Locate the cell with the specified text and output its (X, Y) center coordinate. 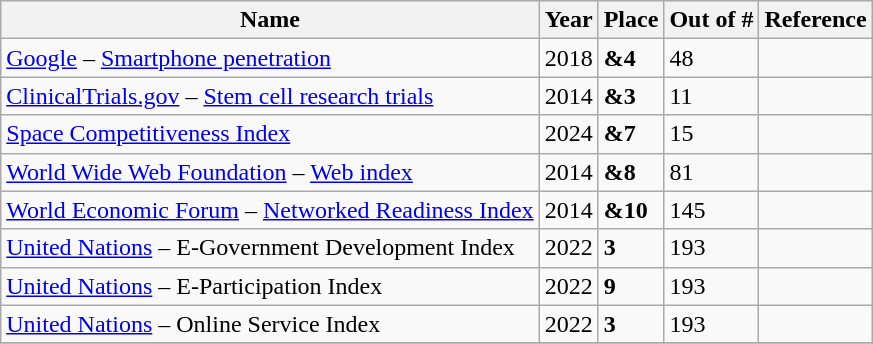
&7 (631, 134)
Place (631, 20)
48 (712, 58)
Year (568, 20)
ClinicalTrials.gov – Stem cell research trials (270, 96)
&10 (631, 210)
United Nations – E-Government Development Index (270, 248)
&4 (631, 58)
2018 (568, 58)
145 (712, 210)
Space Competitiveness Index (270, 134)
Reference (816, 20)
15 (712, 134)
United Nations – E-Participation Index (270, 286)
9 (631, 286)
United Nations – Online Service Index (270, 324)
Out of # (712, 20)
World Wide Web Foundation – Web index (270, 172)
&3 (631, 96)
11 (712, 96)
81 (712, 172)
Google – Smartphone penetration (270, 58)
World Economic Forum – Networked Readiness Index (270, 210)
Name (270, 20)
&8 (631, 172)
2024 (568, 134)
